Identify which cell holds the provided text, then report its [X, Y] central coordinate. 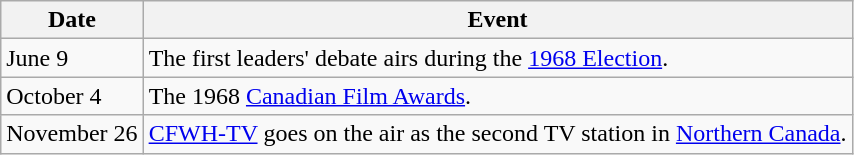
June 9 [72, 58]
Date [72, 20]
CFWH-TV goes on the air as the second TV station in Northern Canada. [498, 134]
Event [498, 20]
November 26 [72, 134]
October 4 [72, 96]
The first leaders' debate airs during the 1968 Election. [498, 58]
The 1968 Canadian Film Awards. [498, 96]
